Identify which cell holds the provided text, then report its [X, Y] central coordinate. 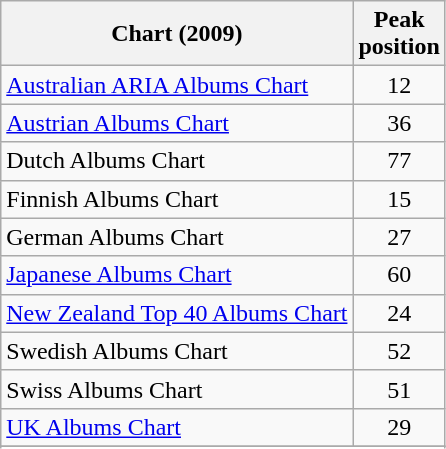
36 [399, 123]
Austrian Albums Chart [177, 123]
Swedish Albums Chart [177, 351]
29 [399, 427]
52 [399, 351]
15 [399, 199]
German Albums Chart [177, 237]
51 [399, 389]
UK Albums Chart [177, 427]
12 [399, 85]
Peakposition [399, 34]
Finnish Albums Chart [177, 199]
60 [399, 275]
Australian ARIA Albums Chart [177, 85]
Dutch Albums Chart [177, 161]
Japanese Albums Chart [177, 275]
Swiss Albums Chart [177, 389]
27 [399, 237]
New Zealand Top 40 Albums Chart [177, 313]
77 [399, 161]
Chart (2009) [177, 34]
24 [399, 313]
